Determine the (X, Y) coordinate at the center of the cell enclosing the given text.  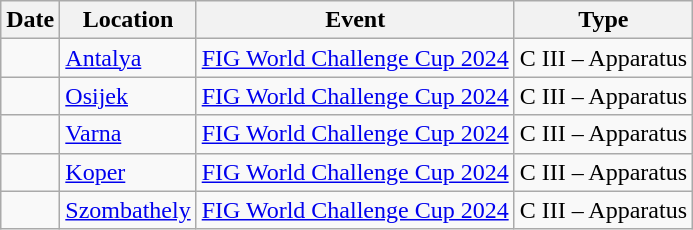
Antalya (128, 58)
Type (603, 20)
Date (30, 20)
Event (355, 20)
Szombathely (128, 210)
Varna (128, 134)
Location (128, 20)
Koper (128, 172)
Osijek (128, 96)
